Pinpoint the cell where the given text exists, returning its (x, y) midpoint coordinate. 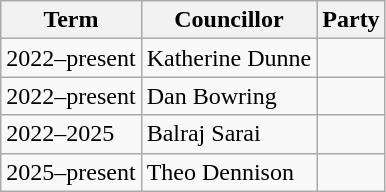
2025–present (71, 172)
Party (351, 20)
Balraj Sarai (229, 134)
2022–2025 (71, 134)
Term (71, 20)
Councillor (229, 20)
Theo Dennison (229, 172)
Dan Bowring (229, 96)
Katherine Dunne (229, 58)
